Find where the given text appears and provide that cell's center as [X, Y] coordinate. 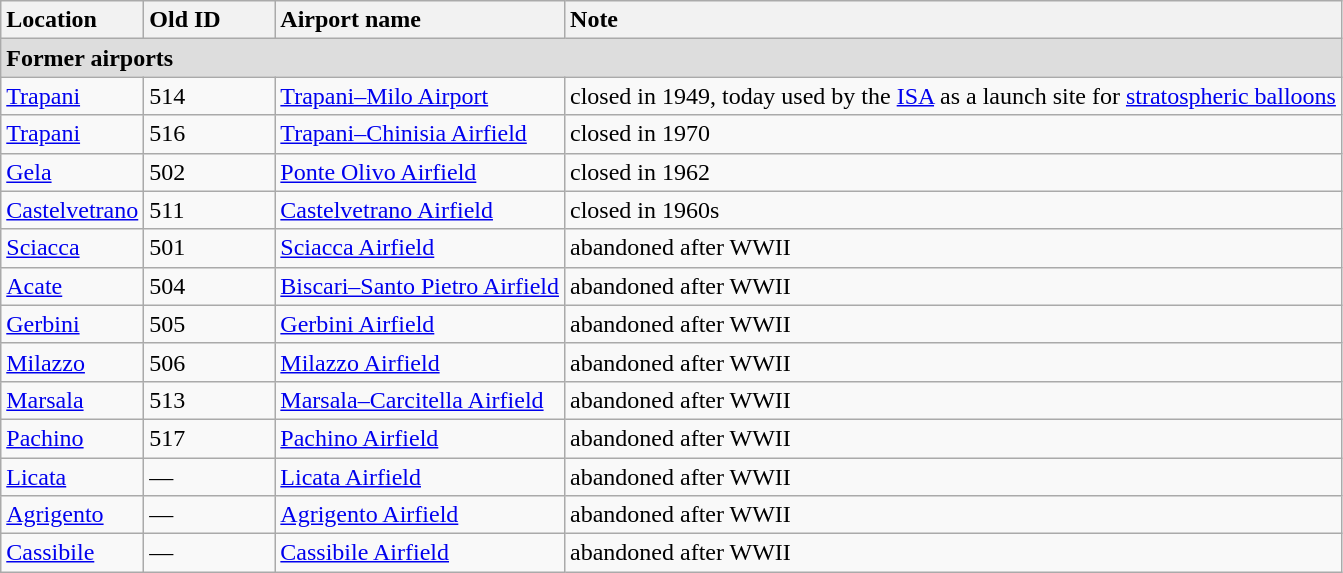
Location [72, 20]
Acate [72, 286]
Pachino [72, 438]
501 [210, 248]
Agrigento Airfield [420, 515]
Biscari–Santo Pietro Airfield [420, 286]
closed in 1962 [954, 172]
Ponte Olivo Airfield [420, 172]
502 [210, 172]
Licata Airfield [420, 477]
closed in 1970 [954, 134]
Marsala [72, 400]
Castelvetrano Airfield [420, 210]
517 [210, 438]
Milazzo [72, 362]
513 [210, 400]
closed in 1960s [954, 210]
514 [210, 96]
Gerbini [72, 324]
Gerbini Airfield [420, 324]
Agrigento [72, 515]
Pachino Airfield [420, 438]
505 [210, 324]
516 [210, 134]
closed in 1949, today used by the ISA as a launch site for stratospheric balloons [954, 96]
511 [210, 210]
Cassibile [72, 553]
504 [210, 286]
Sciacca [72, 248]
Marsala–Carcitella Airfield [420, 400]
Note [954, 20]
Cassibile Airfield [420, 553]
Former airports [672, 58]
Trapani–Milo Airport [420, 96]
Milazzo Airfield [420, 362]
Licata [72, 477]
506 [210, 362]
Gela [72, 172]
Castelvetrano [72, 210]
Airport name [420, 20]
Old ID [210, 20]
Sciacca Airfield [420, 248]
Trapani–Chinisia Airfield [420, 134]
